Return [x, y] of the center of cell containing provided text 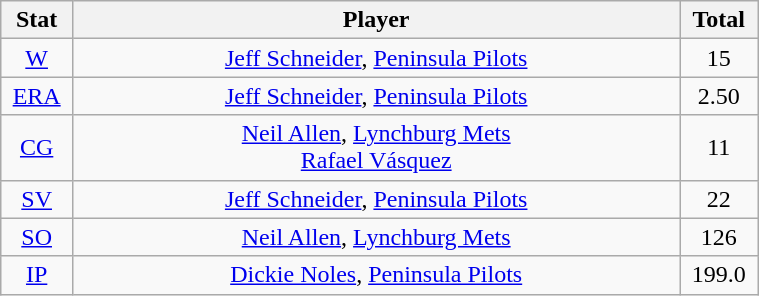
126 [719, 237]
IP [37, 275]
Player [376, 20]
SV [37, 199]
11 [719, 148]
199.0 [719, 275]
Neil Allen, Lynchburg Mets Rafael Vásquez [376, 148]
15 [719, 58]
Dickie Noles, Peninsula Pilots [376, 275]
2.50 [719, 96]
22 [719, 199]
ERA [37, 96]
W [37, 58]
SO [37, 237]
Neil Allen, Lynchburg Mets [376, 237]
CG [37, 148]
Stat [37, 20]
Total [719, 20]
